Pinpoint the cell where the given text exists, returning its (x, y) midpoint coordinate. 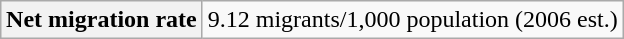
Net migration rate (102, 20)
9.12 migrants/1,000 population (2006 est.) (412, 20)
